Pinpoint the cell where the given text exists, returning its [x, y] midpoint coordinate. 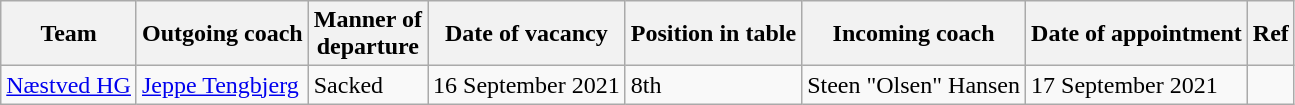
Næstved HG [69, 85]
Incoming coach [914, 34]
17 September 2021 [1137, 85]
Jeppe Tengbjerg [222, 85]
Sacked [368, 85]
8th [713, 85]
16 September 2021 [527, 85]
Outgoing coach [222, 34]
Team [69, 34]
Position in table [713, 34]
Date of vacancy [527, 34]
Manner ofdeparture [368, 34]
Steen "Olsen" Hansen [914, 85]
Ref [1270, 34]
Date of appointment [1137, 34]
